Search for the cell housing the specified text and yield its (X, Y) center coordinate. 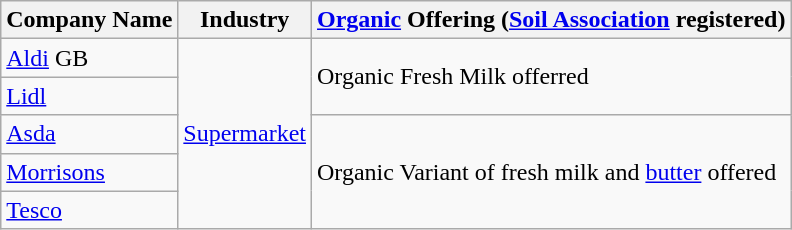
Aldi GB (90, 58)
Industry (245, 20)
Company Name (90, 20)
Asda (90, 134)
Tesco (90, 210)
Organic Fresh Milk offerred (552, 77)
Organic Variant of fresh milk and butter offered (552, 172)
Lidl (90, 96)
Organic Offering (Soil Association registered) (552, 20)
Morrisons (90, 172)
Supermarket (245, 134)
